Locate the cell with the specified text and output its [x, y] center coordinate. 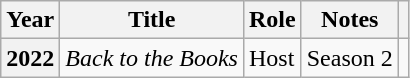
2022 [30, 58]
Notes [350, 20]
Year [30, 20]
Season 2 [350, 58]
Back to the Books [152, 58]
Role [272, 20]
Title [152, 20]
Host [272, 58]
